For the text-containing cell, return its midpoint in [x, y] coordinate format. 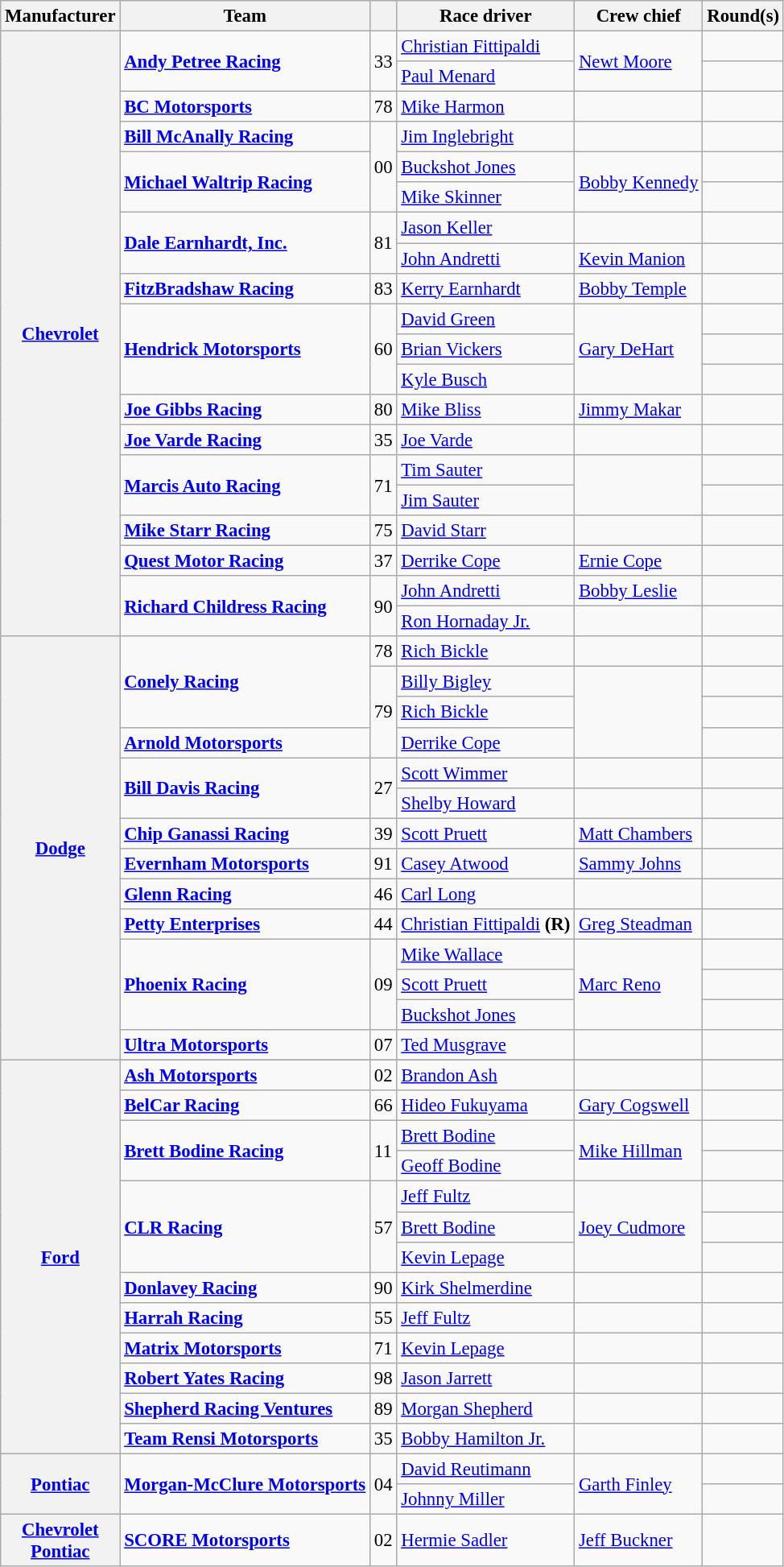
Bobby Kennedy [639, 182]
Bill Davis Racing [245, 788]
Richard Childress Racing [245, 606]
Brett Bodine Racing [245, 1151]
Shepherd Racing Ventures [245, 1408]
Hendrick Motorsports [245, 349]
Kerry Earnhardt [486, 288]
81 [383, 243]
Manufacturer [60, 16]
Sammy Johns [639, 864]
27 [383, 788]
Mike Wallace [486, 954]
Harrah Racing [245, 1317]
Dale Earnhardt, Inc. [245, 243]
SCORE Motorsports [245, 1541]
Mike Harmon [486, 107]
98 [383, 1379]
Hideo Fukuyama [486, 1106]
Andy Petree Racing [245, 61]
37 [383, 561]
Brandon Ash [486, 1076]
Brian Vickers [486, 349]
Jim Inglebright [486, 137]
04 [383, 1483]
Jim Sauter [486, 500]
Johnny Miller [486, 1499]
Paul Menard [486, 76]
Bobby Hamilton Jr. [486, 1439]
Matrix Motorsports [245, 1348]
Kevin Manion [639, 258]
Joey Cudmore [639, 1227]
Chevrolet [60, 334]
Bobby Temple [639, 288]
55 [383, 1317]
Garth Finley [639, 1483]
Ash Motorsports [245, 1076]
David Starr [486, 531]
Race driver [486, 16]
David Reutimann [486, 1469]
Conely Racing [245, 681]
Morgan-McClure Motorsports [245, 1483]
Geoff Bodine [486, 1167]
Scott Wimmer [486, 773]
Kyle Busch [486, 379]
Mike Skinner [486, 197]
07 [383, 1045]
Tim Sauter [486, 470]
Marc Reno [639, 984]
Bobby Leslie [639, 591]
Mike Bliss [486, 410]
Ford [60, 1258]
Evernham Motorsports [245, 864]
BC Motorsports [245, 107]
Round(s) [743, 16]
Newt Moore [639, 61]
Jason Jarrett [486, 1379]
44 [383, 924]
Ultra Motorsports [245, 1045]
Christian Fittipaldi (R) [486, 924]
Team Rensi Motorsports [245, 1439]
Marcis Auto Racing [245, 485]
Mike Hillman [639, 1151]
Jeff Buckner [639, 1541]
80 [383, 410]
Jimmy Makar [639, 410]
39 [383, 833]
Billy Bigley [486, 682]
Ron Hornaday Jr. [486, 622]
09 [383, 984]
Chip Ganassi Racing [245, 833]
Team [245, 16]
83 [383, 288]
Joe Varde [486, 440]
46 [383, 894]
Petty Enterprises [245, 924]
Robert Yates Racing [245, 1379]
Carl Long [486, 894]
11 [383, 1151]
BelCar Racing [245, 1106]
Joe Gibbs Racing [245, 410]
Donlavey Racing [245, 1288]
Hermie Sadler [486, 1541]
33 [383, 61]
Mike Starr Racing [245, 531]
Matt Chambers [639, 833]
Phoenix Racing [245, 984]
Kirk Shelmerdine [486, 1288]
Crew chief [639, 16]
Glenn Racing [245, 894]
89 [383, 1408]
Michael Waltrip Racing [245, 182]
Dodge [60, 848]
91 [383, 864]
60 [383, 349]
Gary DeHart [639, 349]
Bill McAnally Racing [245, 137]
66 [383, 1106]
Shelby Howard [486, 803]
Ted Musgrave [486, 1045]
FitzBradshaw Racing [245, 288]
Joe Varde Racing [245, 440]
Casey Atwood [486, 864]
Jason Keller [486, 228]
ChevroletPontiac [60, 1541]
David Green [486, 319]
Arnold Motorsports [245, 742]
75 [383, 531]
Gary Cogswell [639, 1106]
00 [383, 167]
Quest Motor Racing [245, 561]
Ernie Cope [639, 561]
Christian Fittipaldi [486, 47]
57 [383, 1227]
Morgan Shepherd [486, 1408]
79 [383, 712]
Greg Steadman [639, 924]
CLR Racing [245, 1227]
Pontiac [60, 1483]
